Search for the cell housing the specified text and yield its [X, Y] center coordinate. 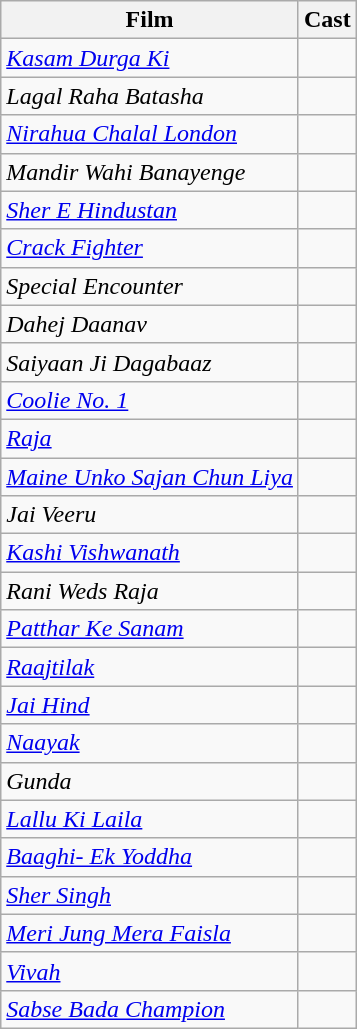
Jai Hind [150, 705]
Maine Unko Sajan Chun Liya [150, 477]
Gunda [150, 781]
Cast [327, 20]
Sabse Bada Champion [150, 1009]
Kasam Durga Ki [150, 58]
Baaghi- Ek Yoddha [150, 857]
Special Encounter [150, 286]
Mandir Wahi Banayenge [150, 172]
Lagal Raha Batasha [150, 96]
Nirahua Chalal London [150, 134]
Meri Jung Mera Faisla [150, 933]
Sher E Hindustan [150, 210]
Film [150, 20]
Sher Singh [150, 895]
Patthar Ke Sanam [150, 629]
Jai Veeru [150, 515]
Naayak [150, 743]
Crack Fighter [150, 248]
Raja [150, 438]
Kashi Vishwanath [150, 553]
Rani Weds Raja [150, 591]
Coolie No. 1 [150, 400]
Raajtilak [150, 667]
Lallu Ki Laila [150, 819]
Saiyaan Ji Dagabaaz [150, 362]
Vivah [150, 971]
Dahej Daanav [150, 324]
